Scan for the cell matching the given text and deliver its [x, y] coordinate at center. 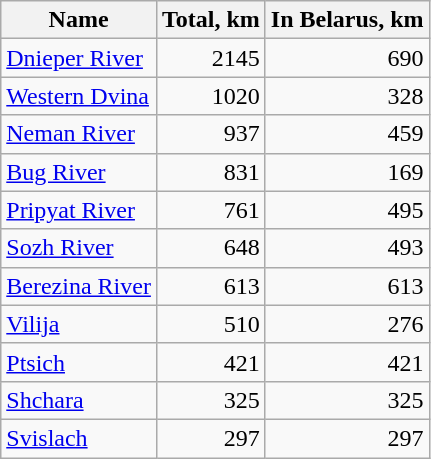
Dnieper River [79, 58]
Ptsich [79, 362]
Neman River [79, 134]
Svislach [79, 438]
510 [210, 324]
Western Dvina [79, 96]
Total, km [210, 20]
328 [347, 96]
937 [210, 134]
Name [79, 20]
648 [210, 248]
690 [347, 58]
In Belarus, km [347, 20]
761 [210, 210]
1020 [210, 96]
Bug River [79, 172]
459 [347, 134]
Vilija [79, 324]
Shchara [79, 400]
831 [210, 172]
Sozh River [79, 248]
Pripyat River [79, 210]
495 [347, 210]
Berezina River [79, 286]
169 [347, 172]
276 [347, 324]
2145 [210, 58]
493 [347, 248]
